Provide the (X, Y) coordinate of the cell's center where the given text is located.  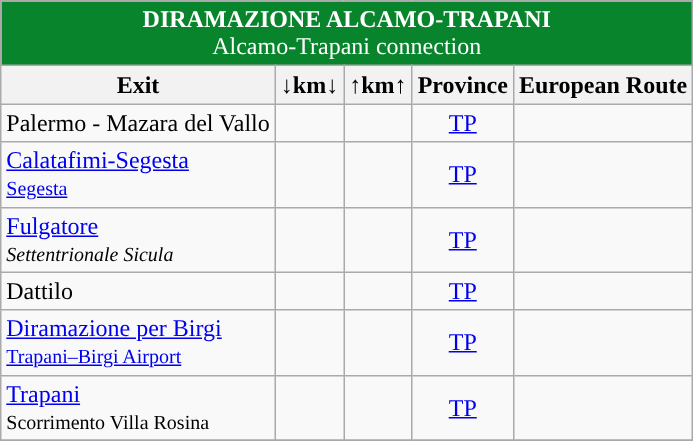
Exit (138, 85)
Palermo - Mazara del Vallo (138, 123)
↑km↑ (378, 85)
↓km↓ (309, 85)
Diramazione per Birgi Trapani–Birgi Airport (138, 342)
European Route (602, 85)
Calatafimi-Segesta Segesta (138, 174)
DIRAMAZIONE ALCAMO-TRAPANIAlcamo-Trapani connection (347, 34)
Dattilo (138, 291)
Fulgatore Settentrionale Sicula (138, 240)
Province (462, 85)
Trapani Scorrimento Villa Rosina (138, 408)
